Determine the (X, Y) coordinate at the center of the cell enclosing the given text.  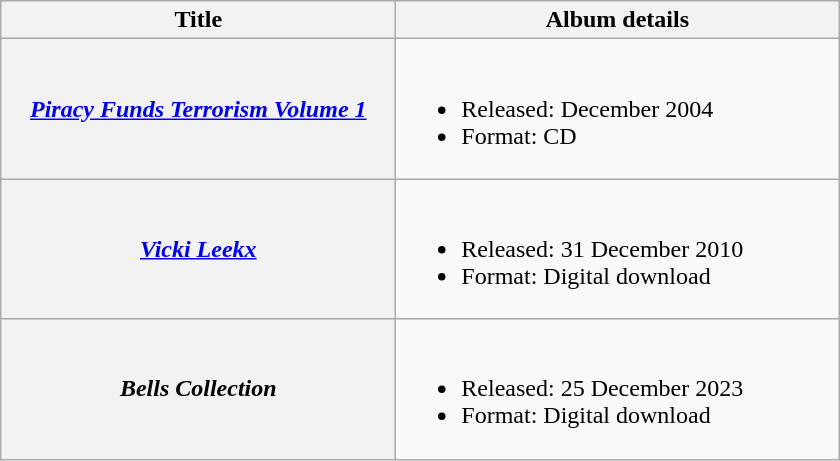
Vicki Leekx (198, 249)
Album details (618, 20)
Released: 31 December 2010Format: Digital download (618, 249)
Bells Collection (198, 389)
Title (198, 20)
Released: 25 December 2023Format: Digital download (618, 389)
Piracy Funds Terrorism Volume 1 (198, 109)
Released: December 2004Format: CD (618, 109)
